Pinpoint the cell where the given text exists, returning its [x, y] midpoint coordinate. 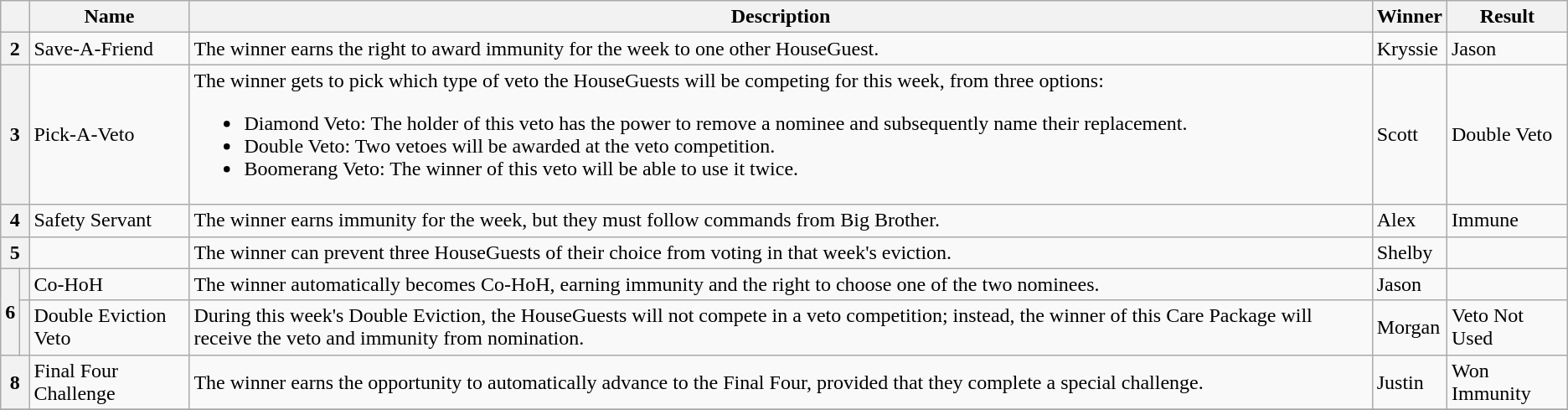
The winner earns the right to award immunity for the week to one other HouseGuest. [781, 49]
Result [1507, 17]
Morgan [1409, 327]
3 [15, 134]
Safety Servant [109, 221]
6 [10, 312]
8 [15, 382]
Save-A-Friend [109, 49]
Final Four Challenge [109, 382]
2 [15, 49]
Kryssie [1409, 49]
Immune [1507, 221]
Scott [1409, 134]
5 [15, 252]
The winner earns the opportunity to automatically advance to the Final Four, provided that they complete a special challenge. [781, 382]
Shelby [1409, 252]
Won Immunity [1507, 382]
Co-HoH [109, 284]
Justin [1409, 382]
Double Veto [1507, 134]
Description [781, 17]
Double Eviction Veto [109, 327]
Winner [1409, 17]
4 [15, 221]
The winner automatically becomes Co-HoH, earning immunity and the right to choose one of the two nominees. [781, 284]
The winner can prevent three HouseGuests of their choice from voting in that week's eviction. [781, 252]
Name [109, 17]
Alex [1409, 221]
Pick-A-Veto [109, 134]
The winner earns immunity for the week, but they must follow commands from Big Brother. [781, 221]
Veto Not Used [1507, 327]
